Return [X, Y] of the center of cell containing provided text 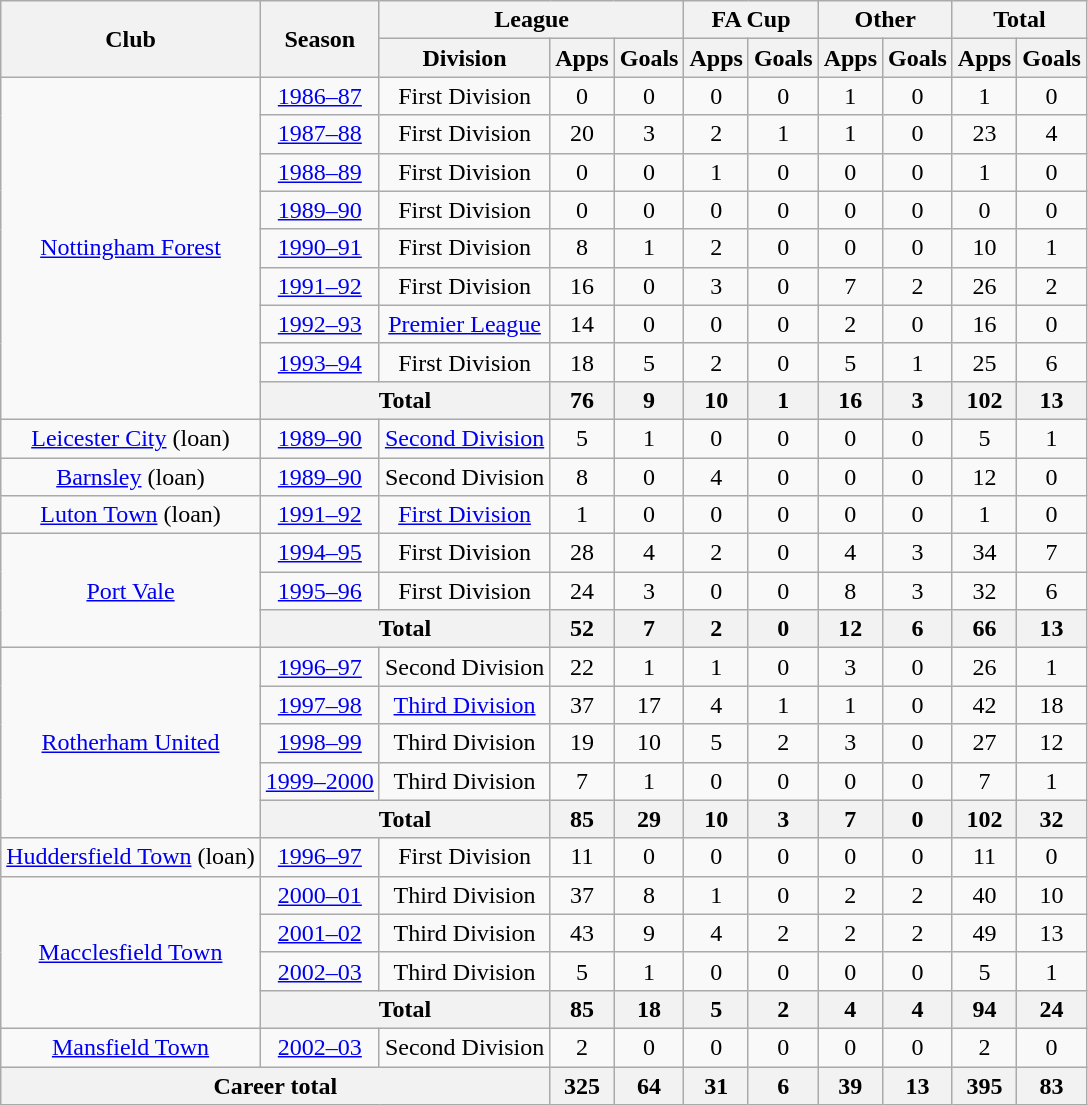
83 [1052, 1085]
14 [582, 324]
Season [320, 39]
64 [649, 1085]
Port Vale [131, 591]
1988–89 [320, 172]
43 [582, 933]
31 [716, 1085]
1986–87 [320, 96]
395 [984, 1085]
Nottingham Forest [131, 248]
23 [984, 134]
34 [984, 553]
94 [984, 1009]
42 [984, 705]
25 [984, 362]
1999–2000 [320, 781]
League [532, 20]
Macclesfield Town [131, 952]
2001–02 [320, 933]
Mansfield Town [131, 1047]
40 [984, 895]
1998–99 [320, 743]
1992–93 [320, 324]
20 [582, 134]
1990–91 [320, 248]
Barnsley (loan) [131, 477]
Other [885, 20]
1997–98 [320, 705]
28 [582, 553]
325 [582, 1085]
29 [649, 819]
76 [582, 400]
66 [984, 629]
Luton Town (loan) [131, 515]
49 [984, 933]
Career total [276, 1085]
27 [984, 743]
Rotherham United [131, 743]
Club [131, 39]
Division [464, 58]
22 [582, 667]
Leicester City (loan) [131, 438]
17 [649, 705]
FA Cup [751, 20]
Huddersfield Town (loan) [131, 857]
39 [850, 1085]
1995–96 [320, 591]
1994–95 [320, 553]
1987–88 [320, 134]
2000–01 [320, 895]
19 [582, 743]
1993–94 [320, 362]
Premier League [464, 324]
52 [582, 629]
